From the cell containing the given text, extract its center point as (X, Y) coordinate. 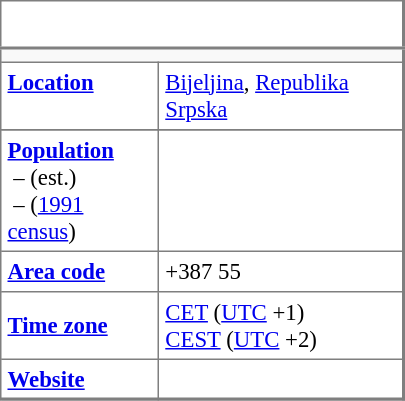
CET (UTC +1) CEST (UTC +2) (282, 325)
Bijeljina, Republika Srpska (282, 96)
Area code (80, 271)
Population – (est.) – (1991 census) (80, 190)
Website (80, 379)
+387 55 (282, 271)
Location (80, 96)
Time zone (80, 325)
